Locate the cell with the specified text and output its [x, y] center coordinate. 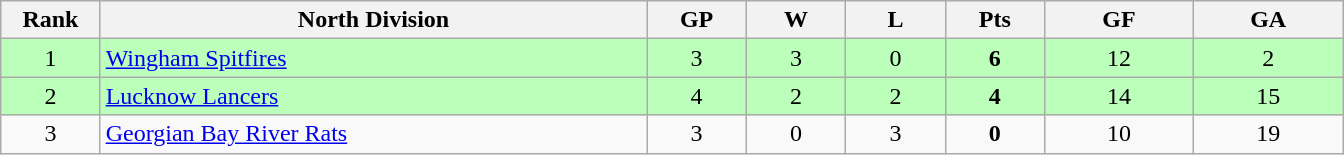
10 [1118, 134]
1 [50, 58]
GF [1118, 20]
Lucknow Lancers [374, 96]
12 [1118, 58]
14 [1118, 96]
15 [1268, 96]
L [896, 20]
6 [994, 58]
19 [1268, 134]
Wingham Spitfires [374, 58]
Georgian Bay River Rats [374, 134]
GA [1268, 20]
Rank [50, 20]
GP [696, 20]
North Division [374, 20]
W [796, 20]
Pts [994, 20]
